Extract the [X, Y] coordinate from the center of the cell holding the provided text.  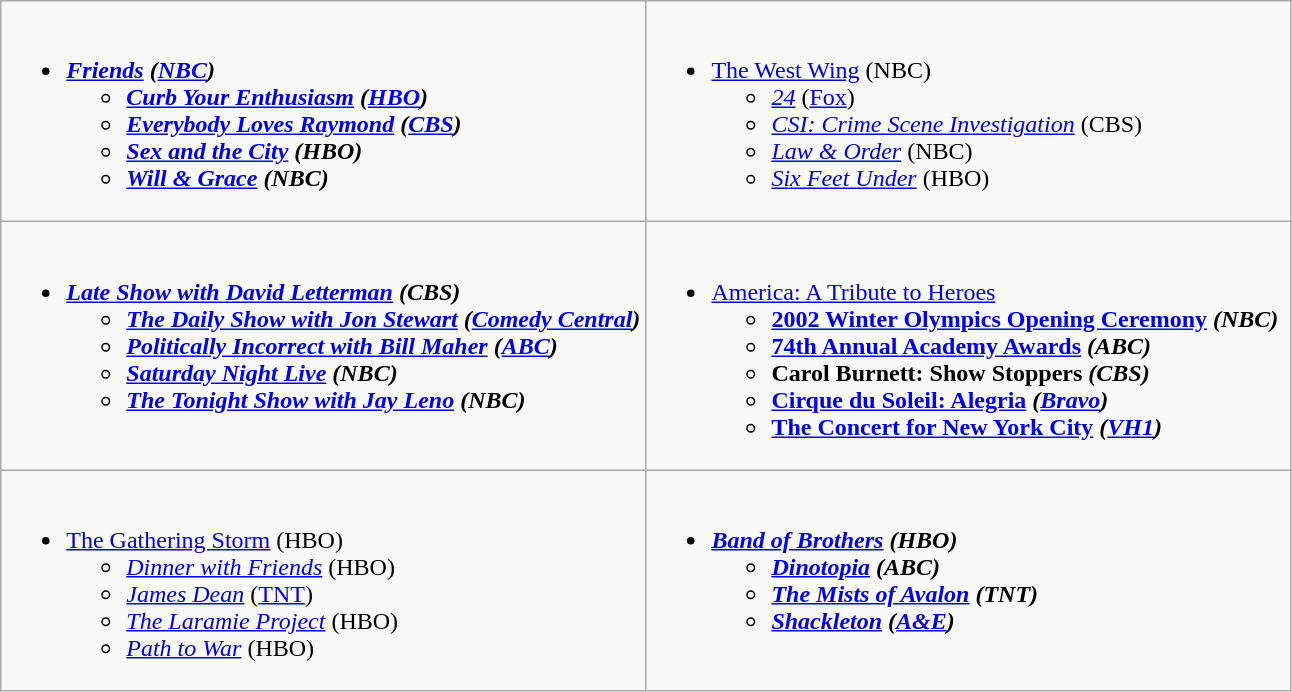
Friends (NBC)Curb Your Enthusiasm (HBO)Everybody Loves Raymond (CBS)Sex and the City (HBO)Will & Grace (NBC) [324, 112]
Band of Brothers (HBO)Dinotopia (ABC)The Mists of Avalon (TNT)Shackleton (A&E) [968, 580]
The West Wing (NBC)24 (Fox)CSI: Crime Scene Investigation (CBS)Law & Order (NBC)Six Feet Under (HBO) [968, 112]
The Gathering Storm (HBO)Dinner with Friends (HBO)James Dean (TNT)The Laramie Project (HBO)Path to War (HBO) [324, 580]
